Return the [x, y] coordinate for the center point of the cell that contains the specified text.  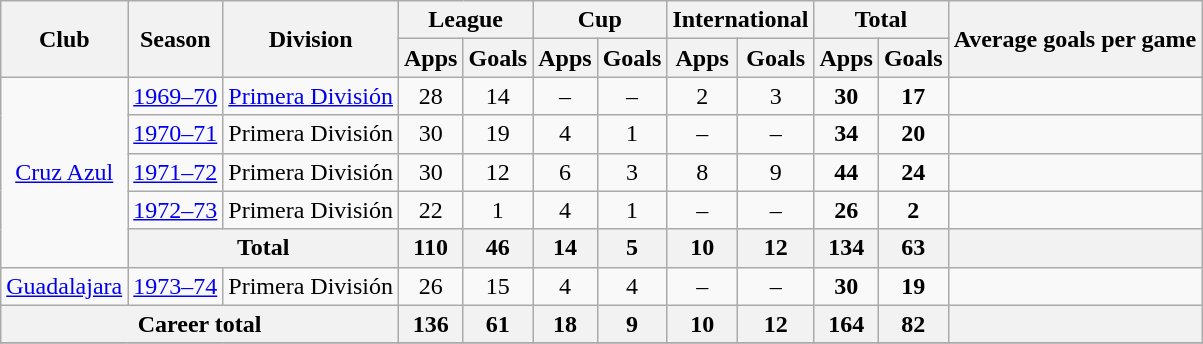
6 [565, 172]
136 [431, 324]
164 [846, 324]
24 [913, 172]
44 [846, 172]
1971–72 [176, 172]
34 [846, 134]
1970–71 [176, 134]
63 [913, 248]
28 [431, 96]
Guadalajara [64, 286]
Club [64, 39]
Division [311, 39]
1973–74 [176, 286]
134 [846, 248]
61 [498, 324]
Career total [200, 324]
18 [565, 324]
International [740, 20]
15 [498, 286]
82 [913, 324]
Season [176, 39]
22 [431, 210]
46 [498, 248]
1969–70 [176, 96]
League [466, 20]
Cup [600, 20]
Average goals per game [1074, 39]
1972–73 [176, 210]
110 [431, 248]
8 [702, 172]
17 [913, 96]
20 [913, 134]
Cruz Azul [64, 172]
5 [632, 248]
